Scan for the cell matching the given text and deliver its [X, Y] coordinate at center. 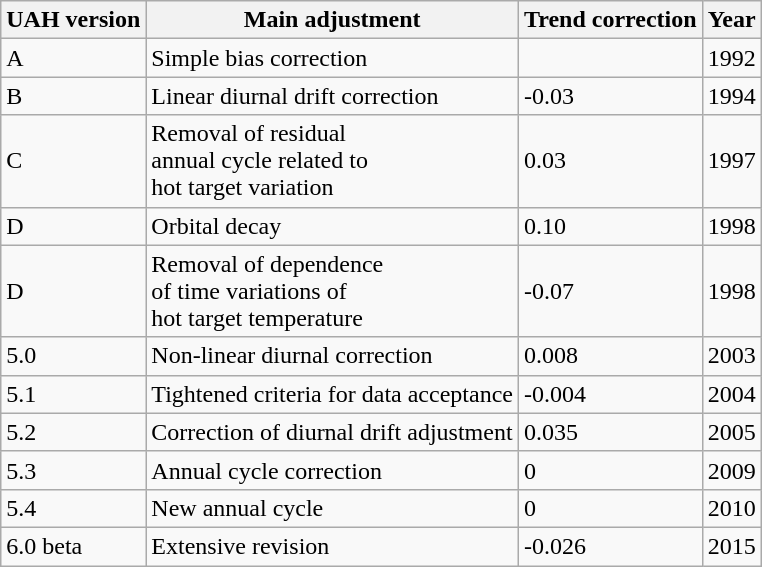
5.0 [74, 356]
-0.004 [610, 394]
Annual cycle correction [332, 470]
-0.07 [610, 291]
0.03 [610, 161]
A [74, 58]
5.3 [74, 470]
0.008 [610, 356]
Correction of diurnal drift adjustment [332, 432]
1994 [732, 96]
New annual cycle [332, 508]
5.4 [74, 508]
5.2 [74, 432]
Non-linear diurnal correction [332, 356]
6.0 beta [74, 546]
2004 [732, 394]
Removal of residual annual cycle related to hot target variation [332, 161]
Linear diurnal drift correction [332, 96]
Simple bias correction [332, 58]
1992 [732, 58]
2015 [732, 546]
-0.03 [610, 96]
B [74, 96]
1997 [732, 161]
2005 [732, 432]
5.1 [74, 394]
UAH version [74, 20]
2003 [732, 356]
Orbital decay [332, 226]
Tightened criteria for data acceptance [332, 394]
Extensive revision [332, 546]
Year [732, 20]
0.035 [610, 432]
2009 [732, 470]
-0.026 [610, 546]
Trend correction [610, 20]
C [74, 161]
Removal of dependence of time variations of hot target temperature [332, 291]
0.10 [610, 226]
2010 [732, 508]
Main adjustment [332, 20]
